Return [x, y] of the center of cell containing provided text 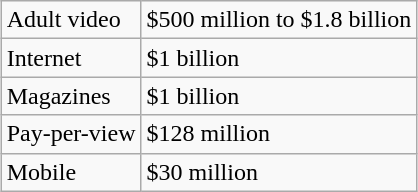
Pay-per-view [71, 134]
Internet [71, 58]
Magazines [71, 96]
$30 million [279, 172]
$128 million [279, 134]
Mobile [71, 172]
$500 million to $1.8 billion [279, 20]
Adult video [71, 20]
